Search for the cell housing the specified text and yield its [x, y] center coordinate. 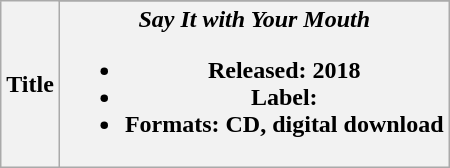
Title [30, 84]
Say It with Your MouthReleased: 2018Label:Formats: CD, digital download [254, 84]
